Determine the [X, Y] coordinate at the center of the cell enclosing the given text.  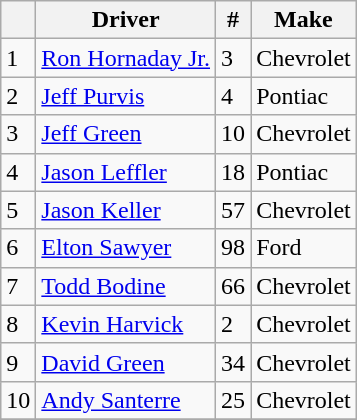
5 [18, 210]
# [234, 20]
Jason Keller [126, 210]
David Green [126, 362]
34 [234, 362]
Kevin Harvick [126, 324]
Make [304, 20]
Todd Bodine [126, 286]
18 [234, 172]
66 [234, 286]
Andy Santerre [126, 400]
25 [234, 400]
6 [18, 248]
7 [18, 286]
Driver [126, 20]
8 [18, 324]
Jason Leffler [126, 172]
98 [234, 248]
Jeff Green [126, 134]
1 [18, 58]
57 [234, 210]
Ford [304, 248]
Elton Sawyer [126, 248]
Jeff Purvis [126, 96]
9 [18, 362]
Ron Hornaday Jr. [126, 58]
